From the cell containing the given text, extract its center point as [X, Y] coordinate. 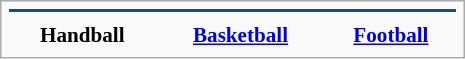
Football [392, 35]
Handball [82, 35]
Basketball [241, 35]
